From the cell containing the given text, extract its center point as [X, Y] coordinate. 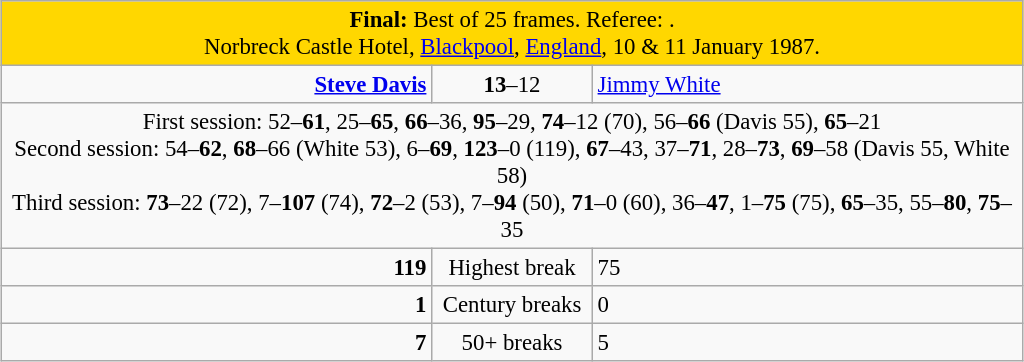
Century breaks [512, 305]
50+ breaks [512, 343]
Jimmy White [808, 85]
7 [216, 343]
75 [808, 268]
Steve Davis [216, 85]
1 [216, 305]
Highest break [512, 268]
119 [216, 268]
0 [808, 305]
5 [808, 343]
Final: Best of 25 frames. Referee: . Norbreck Castle Hotel, Blackpool, England, 10 & 11 January 1987. [512, 34]
13–12 [512, 85]
